Scan for the cell matching the given text and deliver its (X, Y) coordinate at center. 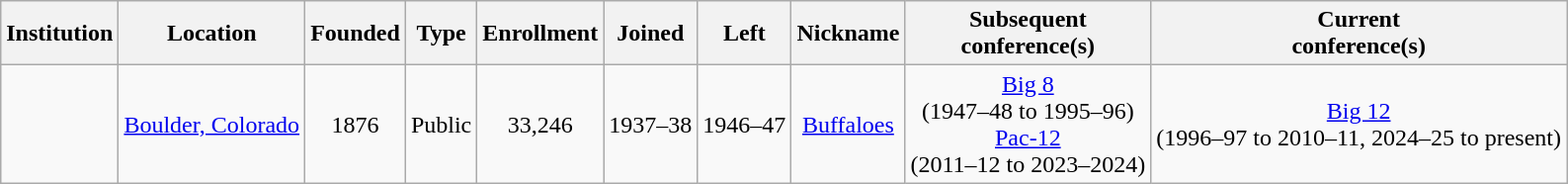
33,246 (540, 125)
Founded (356, 34)
Left (745, 34)
1937–38 (650, 125)
Location (211, 34)
Institution (59, 34)
Enrollment (540, 34)
1946–47 (745, 125)
Joined (650, 34)
Subsequentconference(s) (1028, 34)
1876 (356, 125)
Type (441, 34)
Nickname (848, 34)
Buffaloes (848, 125)
Public (441, 125)
Big 8(1947–48 to 1995–96)Pac-12(2011–12 to 2023–2024) (1028, 125)
Boulder, Colorado (211, 125)
Big 12(1996–97 to 2010–11, 2024–25 to present) (1360, 125)
Currentconference(s) (1360, 34)
